Detect which cell encompasses the target text, then output its [x, y] center coordinate. 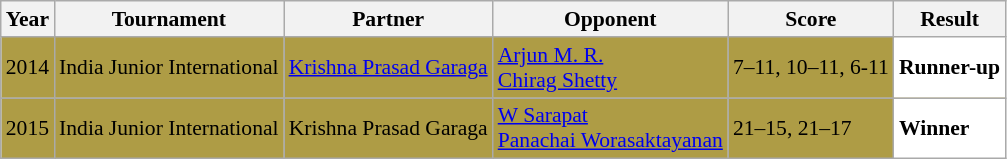
Arjun M. R. Chirag Shetty [610, 68]
Tournament [169, 19]
Score [811, 19]
Result [950, 19]
2014 [28, 68]
Winner [950, 128]
Partner [388, 19]
W Sarapat Panachai Worasaktayanan [610, 128]
21–15, 21–17 [811, 128]
2015 [28, 128]
Opponent [610, 19]
Runner-up [950, 68]
Year [28, 19]
7–11, 10–11, 6-11 [811, 68]
